For the text-containing cell, return its midpoint in [x, y] coordinate format. 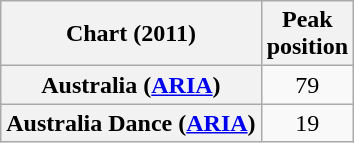
Australia Dance (ARIA) [131, 123]
Chart (2011) [131, 34]
Peakposition [307, 34]
79 [307, 85]
Australia (ARIA) [131, 85]
19 [307, 123]
